Output the (x, y) coordinate of the center of the cell containing the given text.  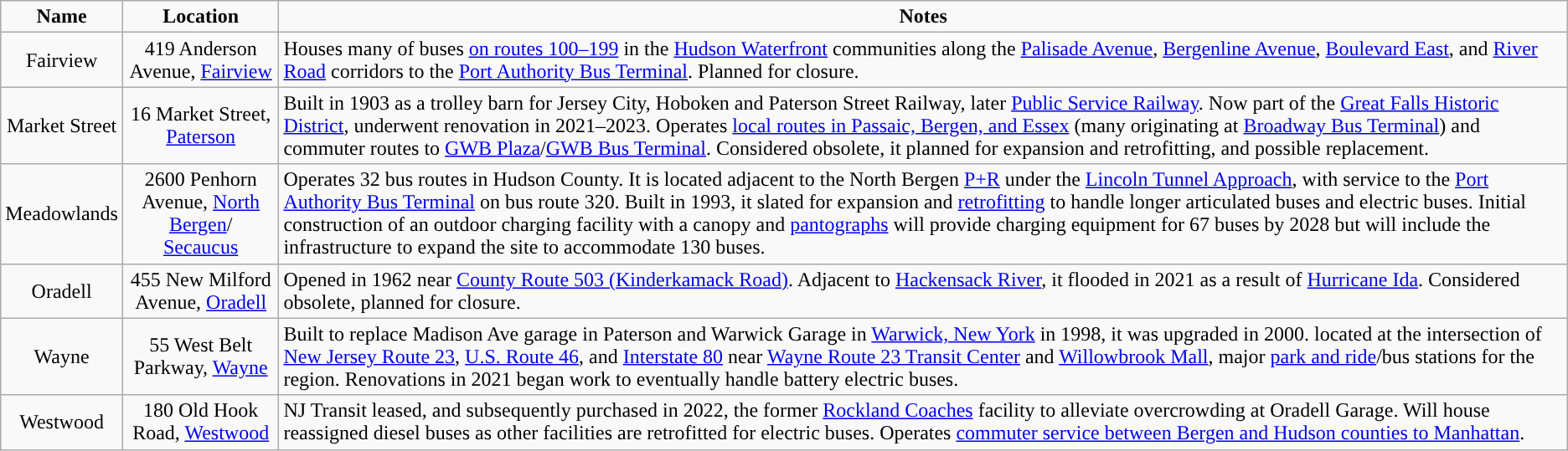
Oradell (62, 291)
419 Anderson Avenue, Fairview (200, 60)
16 Market Street, Paterson (200, 126)
455 New Milford Avenue, Oradell (200, 291)
Notes (923, 17)
Meadowlands (62, 214)
180 Old Hook Road, Westwood (200, 422)
Wayne (62, 356)
Location (200, 17)
Market Street (62, 126)
Name (62, 17)
Fairview (62, 60)
55 West Belt Parkway, Wayne (200, 356)
2600 Penhorn Avenue, North Bergen/Secaucus (200, 214)
Westwood (62, 422)
